Return the [X, Y] coordinate for the center point of the cell that contains the specified text.  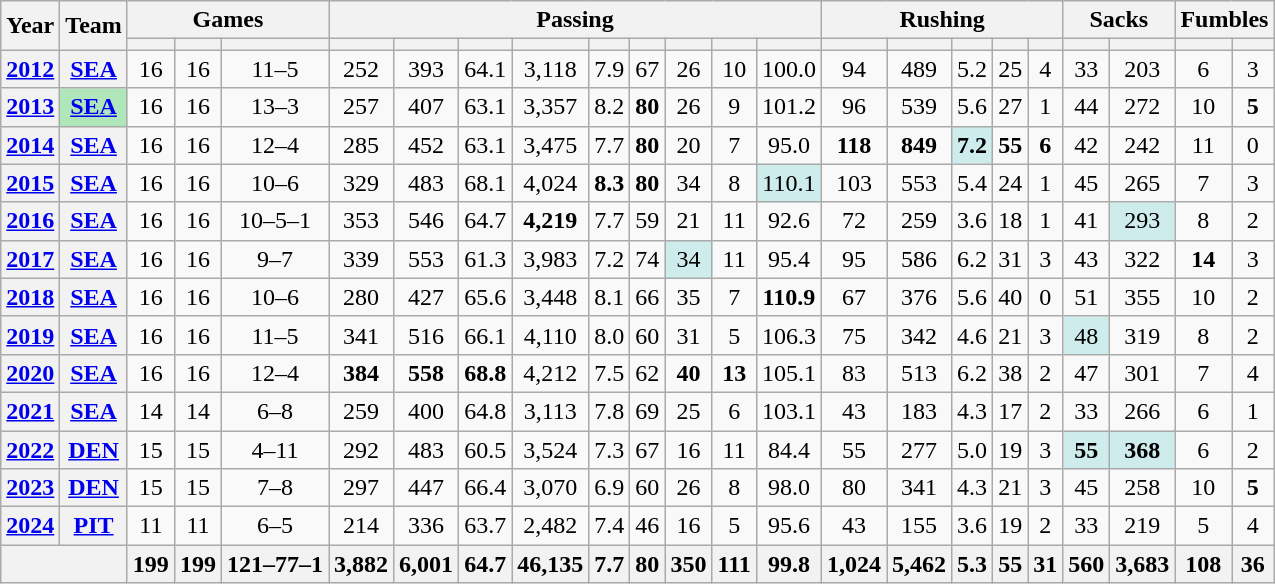
4.6 [972, 335]
118 [854, 145]
95 [854, 259]
47 [1086, 373]
27 [1010, 107]
277 [918, 449]
155 [918, 526]
6–8 [274, 411]
Year [30, 26]
183 [918, 411]
66.1 [486, 335]
64.8 [486, 411]
5,462 [918, 564]
5.0 [972, 449]
7.8 [610, 411]
2022 [30, 449]
350 [688, 564]
59 [648, 221]
3,882 [362, 564]
48 [1086, 335]
103.1 [788, 411]
2013 [30, 107]
342 [918, 335]
9–7 [274, 259]
8.0 [610, 335]
46 [648, 526]
2019 [30, 335]
36 [1253, 564]
121–77–1 [274, 564]
2015 [30, 183]
353 [362, 221]
513 [918, 373]
3,357 [550, 107]
1,024 [854, 564]
7.3 [610, 449]
265 [1142, 183]
407 [426, 107]
2024 [30, 526]
849 [918, 145]
92.6 [788, 221]
24 [1010, 183]
214 [362, 526]
258 [1142, 488]
427 [426, 297]
72 [854, 221]
94 [854, 69]
41 [1086, 221]
297 [362, 488]
Rushing [942, 20]
18 [1010, 221]
400 [426, 411]
292 [362, 449]
586 [918, 259]
75 [854, 335]
83 [854, 373]
44 [1086, 107]
9 [734, 107]
111 [734, 564]
100.0 [788, 69]
3,113 [550, 411]
242 [1142, 145]
368 [1142, 449]
329 [362, 183]
108 [1204, 564]
3,524 [550, 449]
Fumbles [1224, 20]
4,024 [550, 183]
8.2 [610, 107]
3,683 [1142, 564]
96 [854, 107]
69 [648, 411]
355 [1142, 297]
7.5 [610, 373]
272 [1142, 107]
106.3 [788, 335]
Games [228, 20]
539 [918, 107]
42 [1086, 145]
285 [362, 145]
10–5–1 [274, 221]
2012 [30, 69]
322 [1142, 259]
3,475 [550, 145]
319 [1142, 335]
6–5 [274, 526]
68.1 [486, 183]
280 [362, 297]
95.0 [788, 145]
64.1 [486, 69]
301 [1142, 373]
62 [648, 373]
Team [94, 26]
63.7 [486, 526]
84.4 [788, 449]
452 [426, 145]
560 [1086, 564]
393 [426, 69]
17 [1010, 411]
PIT [94, 526]
4,212 [550, 373]
98.0 [788, 488]
65.6 [486, 297]
5.2 [972, 69]
110.1 [788, 183]
293 [1142, 221]
7.9 [610, 69]
7–8 [274, 488]
103 [854, 183]
13 [734, 373]
66.4 [486, 488]
3,118 [550, 69]
2021 [30, 411]
95.6 [788, 526]
2014 [30, 145]
61.3 [486, 259]
3,983 [550, 259]
95.4 [788, 259]
66 [648, 297]
38 [1010, 373]
4,219 [550, 221]
110.9 [788, 297]
489 [918, 69]
6,001 [426, 564]
60.5 [486, 449]
13–3 [274, 107]
74 [648, 259]
257 [362, 107]
384 [362, 373]
68.8 [486, 373]
46,135 [550, 564]
336 [426, 526]
101.2 [788, 107]
99.8 [788, 564]
105.1 [788, 373]
2020 [30, 373]
558 [426, 373]
266 [1142, 411]
Sacks [1119, 20]
2018 [30, 297]
5.4 [972, 183]
51 [1086, 297]
447 [426, 488]
2023 [30, 488]
7.4 [610, 526]
516 [426, 335]
20 [688, 145]
339 [362, 259]
546 [426, 221]
4,110 [550, 335]
8.3 [610, 183]
4–11 [274, 449]
3,448 [550, 297]
6.9 [610, 488]
35 [688, 297]
2,482 [550, 526]
376 [918, 297]
2016 [30, 221]
219 [1142, 526]
5.3 [972, 564]
203 [1142, 69]
Passing [576, 20]
3,070 [550, 488]
252 [362, 69]
8.1 [610, 297]
2017 [30, 259]
